Identify which cell holds the provided text, then report its [X, Y] central coordinate. 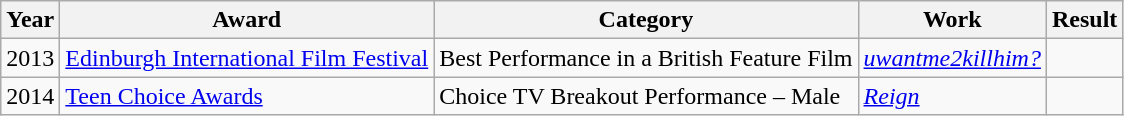
Best Performance in a British Feature Film [646, 58]
Year [30, 20]
Edinburgh International Film Festival [247, 58]
Award [247, 20]
Result [1084, 20]
Reign [952, 96]
2014 [30, 96]
Work [952, 20]
Teen Choice Awards [247, 96]
2013 [30, 58]
Category [646, 20]
Choice TV Breakout Performance – Male [646, 96]
uwantme2killhim? [952, 58]
